Capture the cell that displays the provided text and extract its [x, y] central coordinate. 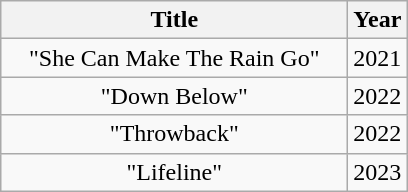
2021 [378, 58]
"Throwback" [174, 134]
Year [378, 20]
"Lifeline" [174, 172]
2023 [378, 172]
Title [174, 20]
"Down Below" [174, 96]
"She Can Make The Rain Go" [174, 58]
